Identify which cell holds the provided text, then report its (x, y) central coordinate. 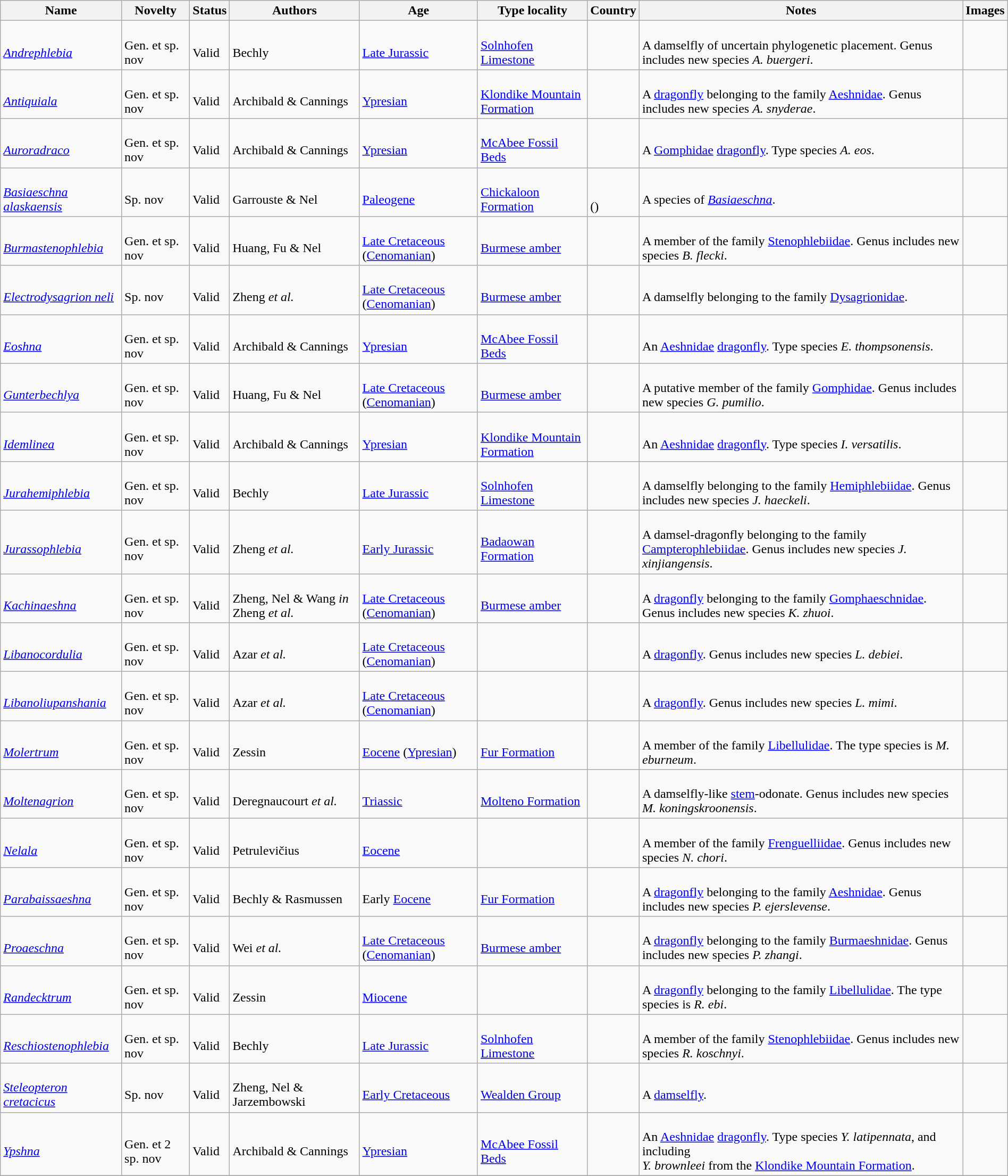
An Aeshnidae dragonfly. Type species I. versatilis. (801, 437)
A Gomphidae dragonfly. Type species A. eos. (801, 143)
A member of the family Stenophlebiidae. Genus includes new species R. koschnyi. (801, 1039)
Zheng, Nel & Jarzembowski (295, 1088)
Country (614, 11)
A damselfly of uncertain phylogenetic placement. Genus includes new species A. buergeri. (801, 45)
Zheng, Nel & Wang in Zheng et al. (295, 598)
Gen. et 2 sp. nov (156, 1144)
Burmastenophlebia (61, 241)
Status (209, 11)
Paleogene (418, 192)
Libanoliupanshania (61, 696)
A member of the family Stenophlebiidae. Genus includes new species B. flecki. (801, 241)
Moltenagrion (61, 794)
Auroradraco (61, 143)
Eoshna (61, 339)
Name (61, 11)
A member of the family Frenguelliidae. Genus includes new species N. chori. (801, 843)
Garrouste & Nel (295, 192)
() (614, 192)
A damselfly. (801, 1088)
Miocene (418, 990)
Early Jurassic (418, 541)
Wei et al. (295, 941)
Reschiostenophlebia (61, 1039)
Eocene (Ypresian) (418, 745)
Basiaeschna alaskaensis (61, 192)
Jurahemiphlebia (61, 486)
Gunterbechlya (61, 388)
Parabaissaeshna (61, 892)
Ypshna (61, 1144)
Proaeschna (61, 941)
A dragonfly. Genus includes new species L. mimi. (801, 696)
Authors (295, 11)
Molteno Formation (532, 794)
Novelty (156, 11)
Bechly & Rasmussen (295, 892)
A dragonfly belonging to the family Aeshnidae. Genus includes new species A. snyderae. (801, 94)
A species of Basiaeschna. (801, 192)
Deregnaucourt et al. (295, 794)
Steleopteron cretacicus (61, 1088)
Type locality (532, 11)
A dragonfly belonging to the family Gomphaeschnidae. Genus includes new species K. zhuoi. (801, 598)
Kachinaeshna (61, 598)
Images (985, 11)
A damselfly belonging to the family Dysagrionidae. (801, 290)
A damselfly-like stem-odonate. Genus includes new species M. koningskroonensis. (801, 794)
Molertrum (61, 745)
Electrodysagrion neli (61, 290)
A member of the family Libellulidae. The type species is M. eburneum. (801, 745)
Triassic (418, 794)
Early Cretaceous (418, 1088)
Chickaloon Formation (532, 192)
An Aeshnidae dragonfly. Type species E. thompsonensis. (801, 339)
Petrulevičius (295, 843)
Wealden Group (532, 1088)
A dragonfly belonging to the family Burmaeshnidae. Genus includes new species P. zhangi. (801, 941)
Jurassophlebia (61, 541)
A putative member of the family Gomphidae. Genus includes new species G. pumilio. (801, 388)
An Aeshnidae dragonfly. Type species Y. latipennata, and including Y. brownleei from the Klondike Mountain Formation. (801, 1144)
Age (418, 11)
Notes (801, 11)
A dragonfly. Genus includes new species L. debiei. (801, 647)
A dragonfly belonging to the family Libellulidae. The type species is R. ebi. (801, 990)
Antiquiala (61, 94)
Randecktrum (61, 990)
Early Eocene (418, 892)
Badaowan Formation (532, 541)
A dragonfly belonging to the family Aeshnidae. Genus includes new species P. ejerslevense. (801, 892)
Eocene (418, 843)
Idemlinea (61, 437)
A damsel-dragonfly belonging to the family Campterophlebiidae. Genus includes new species J. xinjiangensis. (801, 541)
A damselfly belonging to the family Hemiphlebiidae. Genus includes new species J. haeckeli. (801, 486)
Libanocordulia (61, 647)
Nelala (61, 843)
Andrephlebia (61, 45)
